For the text-containing cell, return its midpoint in [X, Y] coordinate format. 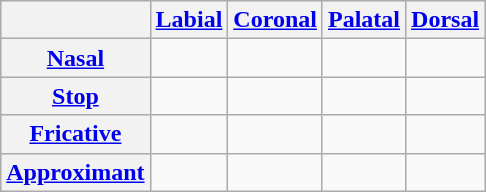
Coronal [276, 20]
Nasal [76, 58]
Fricative [76, 134]
Dorsal [446, 20]
Stop [76, 96]
Approximant [76, 172]
Palatal [364, 20]
Labial [189, 20]
